Extract the (X, Y) coordinate from the center of the cell holding the provided text.  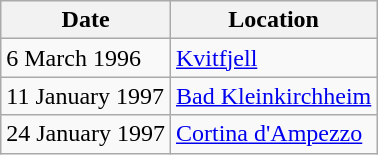
Location (273, 20)
11 January 1997 (86, 96)
24 January 1997 (86, 134)
Bad Kleinkirchheim (273, 96)
Date (86, 20)
Cortina d'Ampezzo (273, 134)
6 March 1996 (86, 58)
Kvitfjell (273, 58)
